Find where the given text appears and provide that cell's center as (x, y) coordinate. 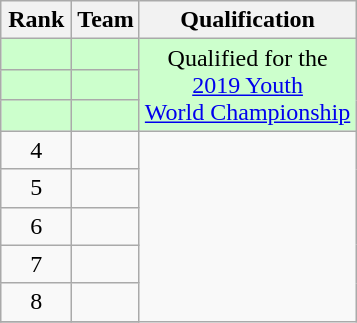
Qualification (247, 20)
8 (36, 302)
Team (106, 20)
5 (36, 188)
7 (36, 264)
Rank (36, 20)
6 (36, 226)
Qualified for the2019 YouthWorld Championship (247, 85)
4 (36, 150)
